Find where the given text appears and provide that cell's center as (X, Y) coordinate. 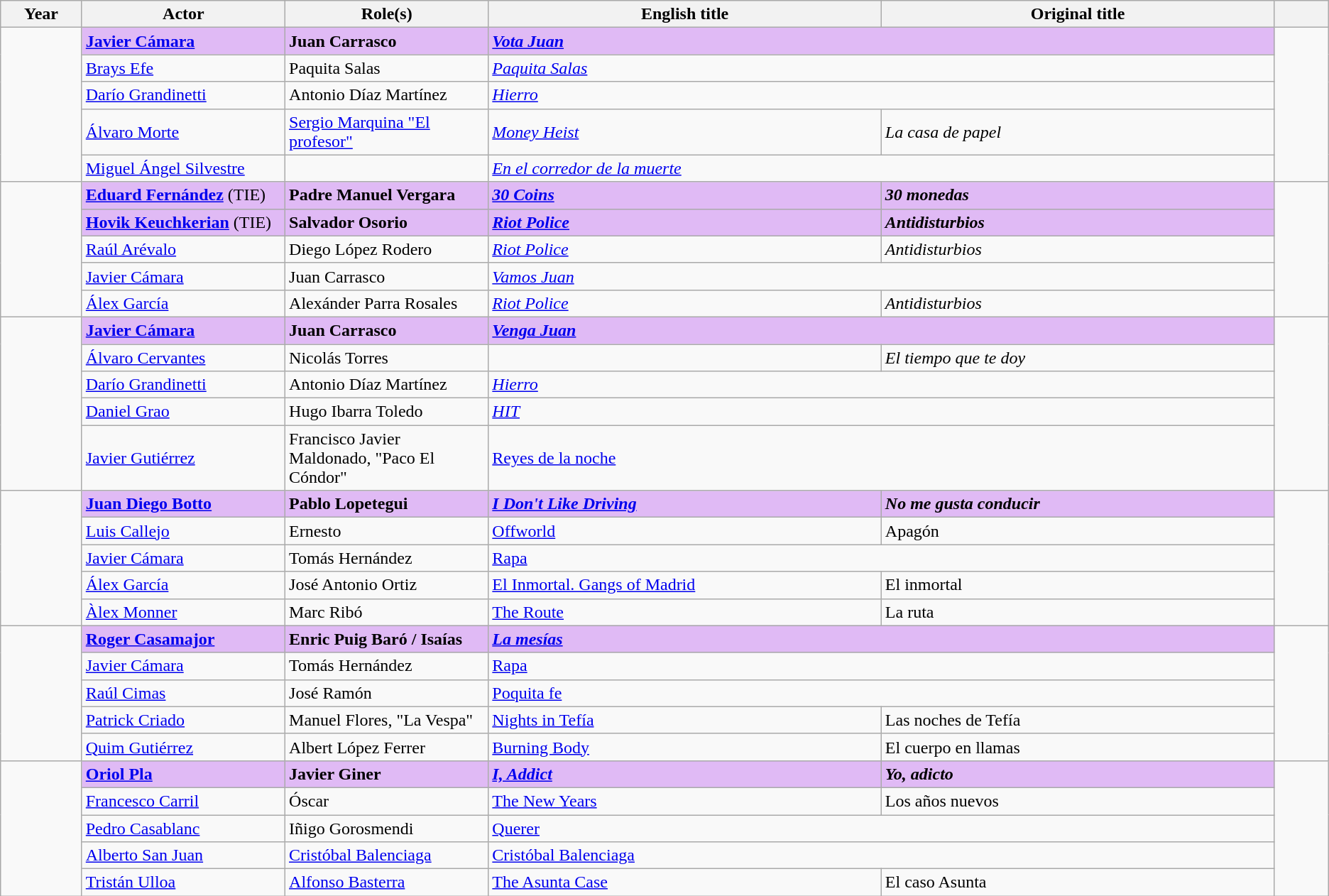
The New Years (685, 801)
Raúl Arévalo (183, 249)
Querer (882, 829)
Miguel Ángel Silvestre (183, 168)
Enric Puig Baró / Isaías (387, 639)
Francisco Javier Maldonado, "Paco El Cóndor" (387, 458)
Poquita fe (882, 693)
El cuerpo en llamas (1078, 747)
Àlex Monner (183, 612)
Manuel Flores, "La Vespa" (387, 720)
Roger Casamajor (183, 639)
Original title (1078, 14)
Raúl Cimas (183, 693)
HIT (882, 412)
Juan Diego Botto (183, 504)
Quim Gutiérrez (183, 747)
Role(s) (387, 14)
Patrick Criado (183, 720)
El inmortal (1078, 585)
Nicolás Torres (387, 357)
English title (685, 14)
Los años nuevos (1078, 801)
Javier Gutiérrez (183, 458)
Javier Giner (387, 774)
Albert López Ferrer (387, 747)
The Route (685, 612)
30 Coins (685, 195)
Ernesto (387, 531)
Daniel Grao (183, 412)
Money Heist (685, 132)
Hugo Ibarra Toledo (387, 412)
Actor (183, 14)
Pedro Casablanc (183, 829)
La mesías (882, 639)
Alfonso Basterra (387, 883)
The Asunta Case (685, 883)
La ruta (1078, 612)
Las noches de Tefía (1078, 720)
Yo, adicto (1078, 774)
La casa de papel (1078, 132)
Eduard Fernández (TIE) (183, 195)
Vota Juan (882, 41)
Tristán Ulloa (183, 883)
Francesco Carril (183, 801)
Reyes de la noche (882, 458)
José Ramón (387, 693)
Alberto San Juan (183, 856)
No me gusta conducir (1078, 504)
El tiempo que te doy (1078, 357)
Brays Efe (183, 68)
Apagón (1078, 531)
Vamos Juan (882, 276)
En el corredor de la muerte (882, 168)
Pablo Lopetegui (387, 504)
Padre Manuel Vergara (387, 195)
José Antonio Ortiz (387, 585)
Luis Callejo (183, 531)
El caso Asunta (1078, 883)
Alexánder Parra Rosales (387, 303)
Year (41, 14)
Venga Juan (882, 330)
I Don't Like Driving (685, 504)
Burning Body (685, 747)
Oriol Pla (183, 774)
Marc Ribó (387, 612)
Nights in Tefía (685, 720)
Álvaro Morte (183, 132)
Álvaro Cervantes (183, 357)
I, Addict (685, 774)
El Inmortal. Gangs of Madrid (685, 585)
Iñigo Gorosmendi (387, 829)
Sergio Marquina "El profesor" (387, 132)
Hovik Keuchkerian (TIE) (183, 222)
Óscar (387, 801)
Salvador Osorio (387, 222)
Offworld (685, 531)
Diego López Rodero (387, 249)
30 monedas (1078, 195)
